Identify which cell holds the provided text, then report its (x, y) central coordinate. 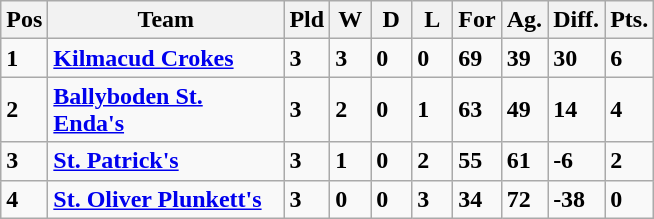
Team (166, 20)
Kilmacud Crokes (166, 58)
For (477, 20)
Pld (307, 20)
14 (576, 110)
St. Oliver Plunkett's (166, 199)
Ag. (524, 20)
Diff. (576, 20)
55 (477, 161)
-38 (576, 199)
63 (477, 110)
39 (524, 58)
Ballyboden St. Enda's (166, 110)
Pts. (630, 20)
30 (576, 58)
W (350, 20)
61 (524, 161)
69 (477, 58)
L (432, 20)
Pos (24, 20)
-6 (576, 161)
6 (630, 58)
49 (524, 110)
72 (524, 199)
34 (477, 199)
D (392, 20)
St. Patrick's (166, 161)
